Determine the (X, Y) coordinate at the center of the cell enclosing the given text.  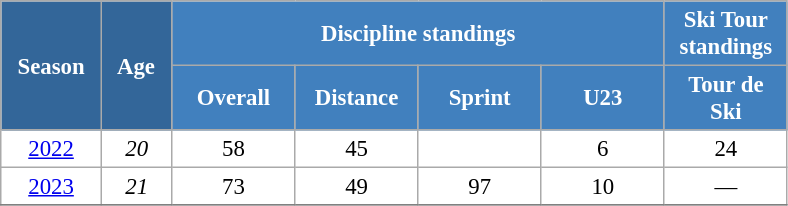
Overall (234, 98)
Discipline standings (418, 34)
49 (356, 187)
45 (356, 149)
97 (480, 187)
Distance (356, 98)
U23 (602, 98)
6 (602, 149)
Sprint (480, 98)
Tour deSki (726, 98)
Age (136, 66)
20 (136, 149)
24 (726, 149)
2023 (52, 187)
Ski Tour standings (726, 34)
Season (52, 66)
10 (602, 187)
73 (234, 187)
58 (234, 149)
2022 (52, 149)
— (726, 187)
21 (136, 187)
